Return the [X, Y] coordinate for the center point of the cell that contains the specified text.  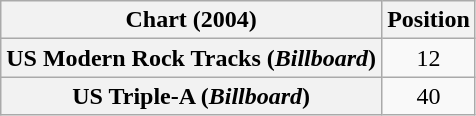
Chart (2004) [192, 20]
US Modern Rock Tracks (Billboard) [192, 58]
US Triple-A (Billboard) [192, 96]
Position [429, 20]
40 [429, 96]
12 [429, 58]
